Scan for the cell matching the given text and deliver its (X, Y) coordinate at center. 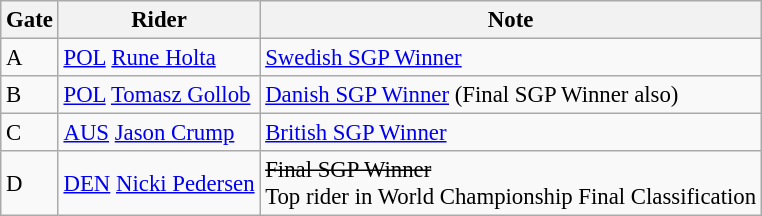
AUS Jason Crump (159, 133)
Note (511, 20)
B (30, 95)
Rider (159, 20)
Danish SGP Winner (Final SGP Winner also) (511, 95)
Gate (30, 20)
D (30, 184)
POL Rune Holta (159, 58)
POL Tomasz Gollob (159, 95)
C (30, 133)
A (30, 58)
DEN Nicki Pedersen (159, 184)
British SGP Winner (511, 133)
Final SGP Winner Top rider in World Championship Final Classification (511, 184)
Swedish SGP Winner (511, 58)
